Identify which cell holds the provided text, then report its [X, Y] central coordinate. 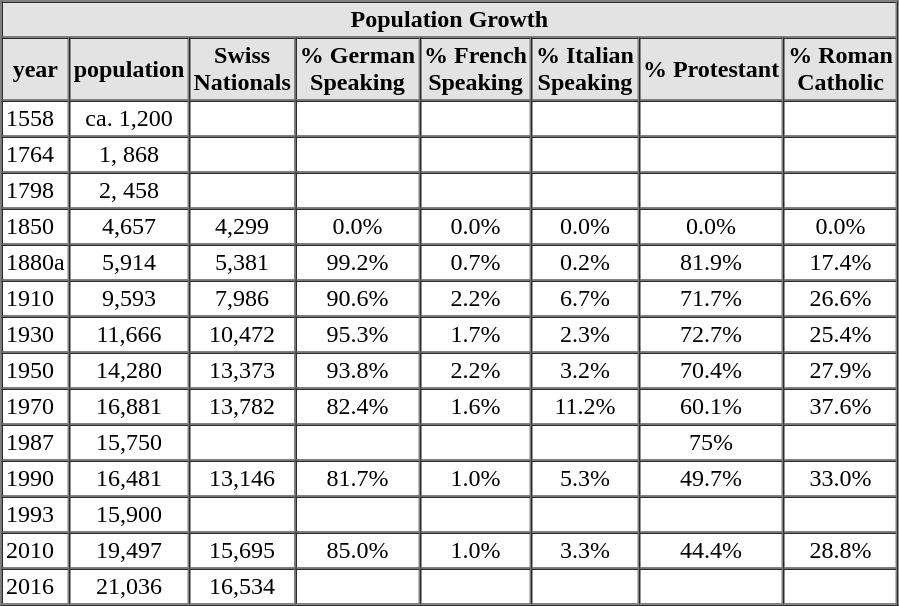
1.6% [476, 406]
% Roman Catholic [841, 70]
0.7% [476, 262]
1930 [36, 334]
93.8% [357, 370]
1558 [36, 118]
14,280 [129, 370]
5.3% [584, 478]
10,472 [242, 334]
15,695 [242, 550]
85.0% [357, 550]
6.7% [584, 298]
19,497 [129, 550]
1.7% [476, 334]
82.4% [357, 406]
1850 [36, 226]
71.7% [710, 298]
75% [710, 442]
population [129, 70]
1990 [36, 478]
90.6% [357, 298]
% Protestant [710, 70]
37.6% [841, 406]
3.3% [584, 550]
1798 [36, 190]
16,534 [242, 586]
60.1% [710, 406]
Swiss Nationals [242, 70]
0.2% [584, 262]
15,900 [129, 514]
99.2% [357, 262]
ca. 1,200 [129, 118]
11,666 [129, 334]
1950 [36, 370]
1880a [36, 262]
1970 [36, 406]
9,593 [129, 298]
1910 [36, 298]
year [36, 70]
28.8% [841, 550]
5,914 [129, 262]
27.9% [841, 370]
1993 [36, 514]
25.4% [841, 334]
13,146 [242, 478]
5,381 [242, 262]
4,657 [129, 226]
% Italian Speaking [584, 70]
2.3% [584, 334]
2016 [36, 586]
17.4% [841, 262]
81.9% [710, 262]
2010 [36, 550]
21,036 [129, 586]
11.2% [584, 406]
13,373 [242, 370]
44.4% [710, 550]
3.2% [584, 370]
1, 868 [129, 154]
95.3% [357, 334]
72.7% [710, 334]
49.7% [710, 478]
2, 458 [129, 190]
16,881 [129, 406]
33.0% [841, 478]
% German Speaking [357, 70]
7,986 [242, 298]
70.4% [710, 370]
13,782 [242, 406]
81.7% [357, 478]
26.6% [841, 298]
16,481 [129, 478]
15,750 [129, 442]
Population Growth [450, 20]
1764 [36, 154]
4,299 [242, 226]
% French Speaking [476, 70]
1987 [36, 442]
